Scan for the cell matching the given text and deliver its (X, Y) coordinate at center. 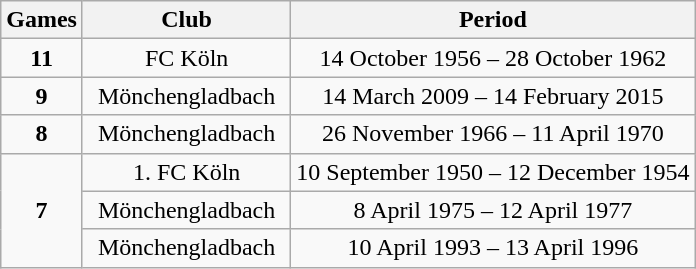
14 October 1956 – 28 October 1962 (493, 58)
14 March 2009 – 14 February 2015 (493, 96)
Club (186, 20)
10 April 1993 – 13 April 1996 (493, 248)
26 November 1966 – 11 April 1970 (493, 134)
11 (42, 58)
Period (493, 20)
8 April 1975 – 12 April 1977 (493, 210)
Games (42, 20)
7 (42, 210)
9 (42, 96)
8 (42, 134)
10 September 1950 – 12 December 1954 (493, 172)
FC Köln (186, 58)
1. FC Köln (186, 172)
